Search for the cell housing the specified text and yield its (x, y) center coordinate. 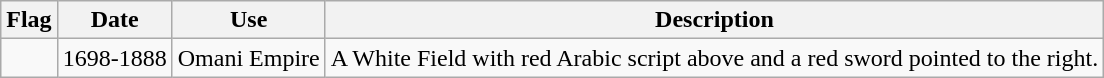
A White Field with red Arabic script above and a red sword pointed to the right. (714, 58)
Omani Empire (248, 58)
Use (248, 20)
Flag (29, 20)
1698-1888 (114, 58)
Date (114, 20)
Description (714, 20)
